Return the [X, Y] coordinate for the center point of the cell that contains the specified text.  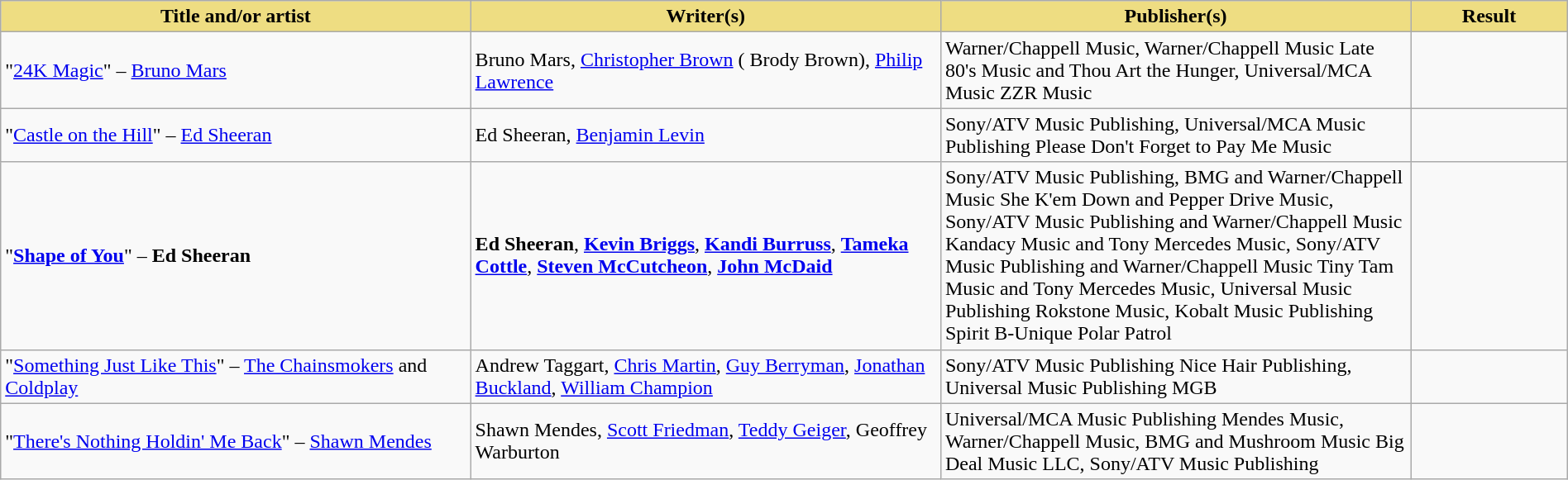
"Castle on the Hill" – Ed Sheeran [236, 135]
Warner/Chappell Music, Warner/Chappell Music Late 80's Music and Thou Art the Hunger, Universal/MCA Music ZZR Music [1175, 70]
Writer(s) [705, 17]
"Something Just Like This" – The Chainsmokers and Coldplay [236, 377]
"There's Nothing Holdin' Me Back" – Shawn Mendes [236, 441]
Publisher(s) [1175, 17]
Ed Sheeran, Benjamin Levin [705, 135]
Title and/or artist [236, 17]
Sony/ATV Music Publishing, Universal/MCA Music Publishing Please Don't Forget to Pay Me Music [1175, 135]
Sony/ATV Music Publishing Nice Hair Publishing, Universal Music Publishing MGB [1175, 377]
Shawn Mendes, Scott Friedman, Teddy Geiger, Geoffrey Warburton [705, 441]
Result [1489, 17]
"Shape of You" – Ed Sheeran [236, 256]
Andrew Taggart, Chris Martin, Guy Berryman, Jonathan Buckland, William Champion [705, 377]
Universal/MCA Music Publishing Mendes Music, Warner/Chappell Music, BMG and Mushroom Music Big Deal Music LLC, Sony/ATV Music Publishing [1175, 441]
"24K Magic" – Bruno Mars [236, 70]
Ed Sheeran, Kevin Briggs, Kandi Burruss, Tameka Cottle, Steven McCutcheon, John McDaid [705, 256]
Bruno Mars, Christopher Brown ( Brody Brown), Philip Lawrence [705, 70]
